Detect which cell encompasses the target text, then output its (X, Y) center coordinate. 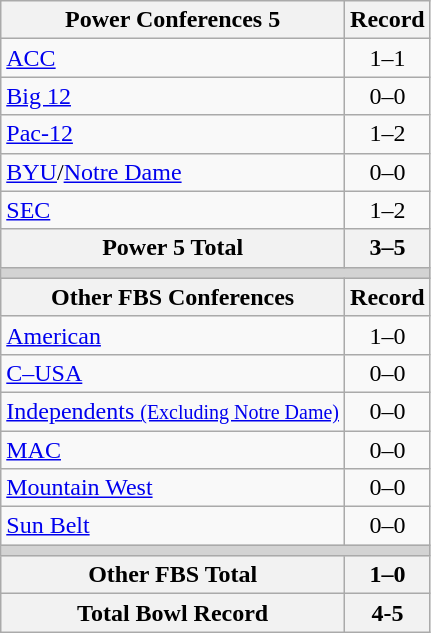
ACC (173, 58)
C–USA (173, 373)
3–5 (388, 248)
4-5 (388, 613)
Power 5 Total (173, 248)
BYU/Notre Dame (173, 172)
Big 12 (173, 96)
MAC (173, 449)
Total Bowl Record (173, 613)
Sun Belt (173, 526)
SEC (173, 210)
Independents (Excluding Notre Dame) (173, 411)
Pac-12 (173, 134)
Power Conferences 5 (173, 20)
1–1 (388, 58)
American (173, 335)
Other FBS Total (173, 575)
Mountain West (173, 488)
Other FBS Conferences (173, 297)
